Capture the cell that displays the provided text and extract its [x, y] central coordinate. 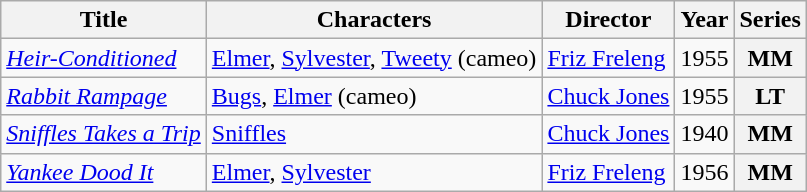
1956 [704, 172]
Characters [374, 20]
Bugs, Elmer (cameo) [374, 96]
Elmer, Sylvester [374, 172]
Title [104, 20]
Year [704, 20]
Elmer, Sylvester, Tweety (cameo) [374, 58]
1940 [704, 134]
Sniffles Takes a Trip [104, 134]
Yankee Dood It [104, 172]
Series [770, 20]
Sniffles [374, 134]
Director [608, 20]
Heir-Conditioned [104, 58]
Rabbit Rampage [104, 96]
LT [770, 96]
